Detect which cell encompasses the target text, then output its [X, Y] center coordinate. 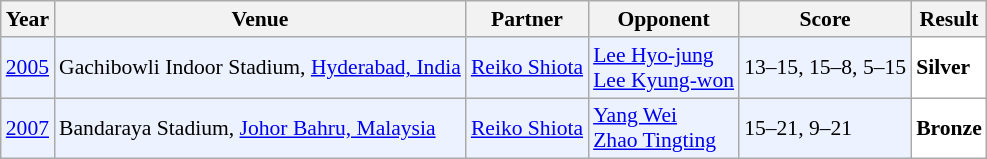
Yang Wei Zhao Tingting [664, 128]
Gachibowli Indoor Stadium, Hyderabad, India [260, 68]
2007 [28, 128]
15–21, 9–21 [825, 128]
Partner [527, 19]
Lee Hyo-jung Lee Kyung-won [664, 68]
Silver [949, 68]
Bandaraya Stadium, Johor Bahru, Malaysia [260, 128]
Bronze [949, 128]
13–15, 15–8, 5–15 [825, 68]
Opponent [664, 19]
Score [825, 19]
Result [949, 19]
Venue [260, 19]
Year [28, 19]
2005 [28, 68]
